Find where the given text appears and provide that cell's center as (x, y) coordinate. 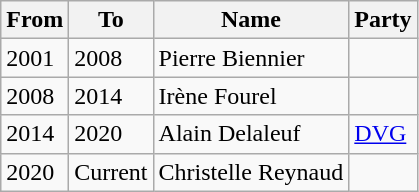
2001 (35, 58)
From (35, 20)
To (111, 20)
Irène Fourel (251, 96)
Alain Delaleuf (251, 134)
Name (251, 20)
Pierre Biennier (251, 58)
Christelle Reynaud (251, 172)
Party (383, 20)
DVG (383, 134)
Current (111, 172)
